Identify which cell holds the provided text, then report its (x, y) central coordinate. 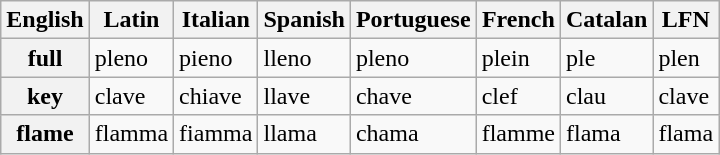
French (518, 20)
Spanish (304, 20)
plen (686, 58)
Italian (216, 20)
llama (304, 134)
full (45, 58)
Latin (131, 20)
flamme (518, 134)
Portuguese (413, 20)
chiave (216, 96)
English (45, 20)
lleno (304, 58)
ple (607, 58)
clef (518, 96)
fiamma (216, 134)
LFN (686, 20)
flamma (131, 134)
pieno (216, 58)
flame (45, 134)
llave (304, 96)
key (45, 96)
clau (607, 96)
Catalan (607, 20)
chama (413, 134)
chave (413, 96)
plein (518, 58)
